Search for the cell housing the specified text and yield its [x, y] center coordinate. 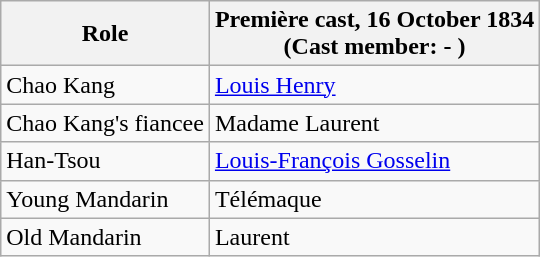
Laurent [374, 237]
Première cast, 16 October 1834(Cast member: - ) [374, 34]
Chao Kang's fiancee [106, 123]
Old Mandarin [106, 237]
Han-Tsou [106, 161]
Young Mandarin [106, 199]
Chao Kang [106, 85]
Louis-François Gosselin [374, 161]
Louis Henry [374, 85]
Role [106, 34]
Télémaque [374, 199]
Madame Laurent [374, 123]
